Output the (x, y) coordinate of the center of the cell containing the given text.  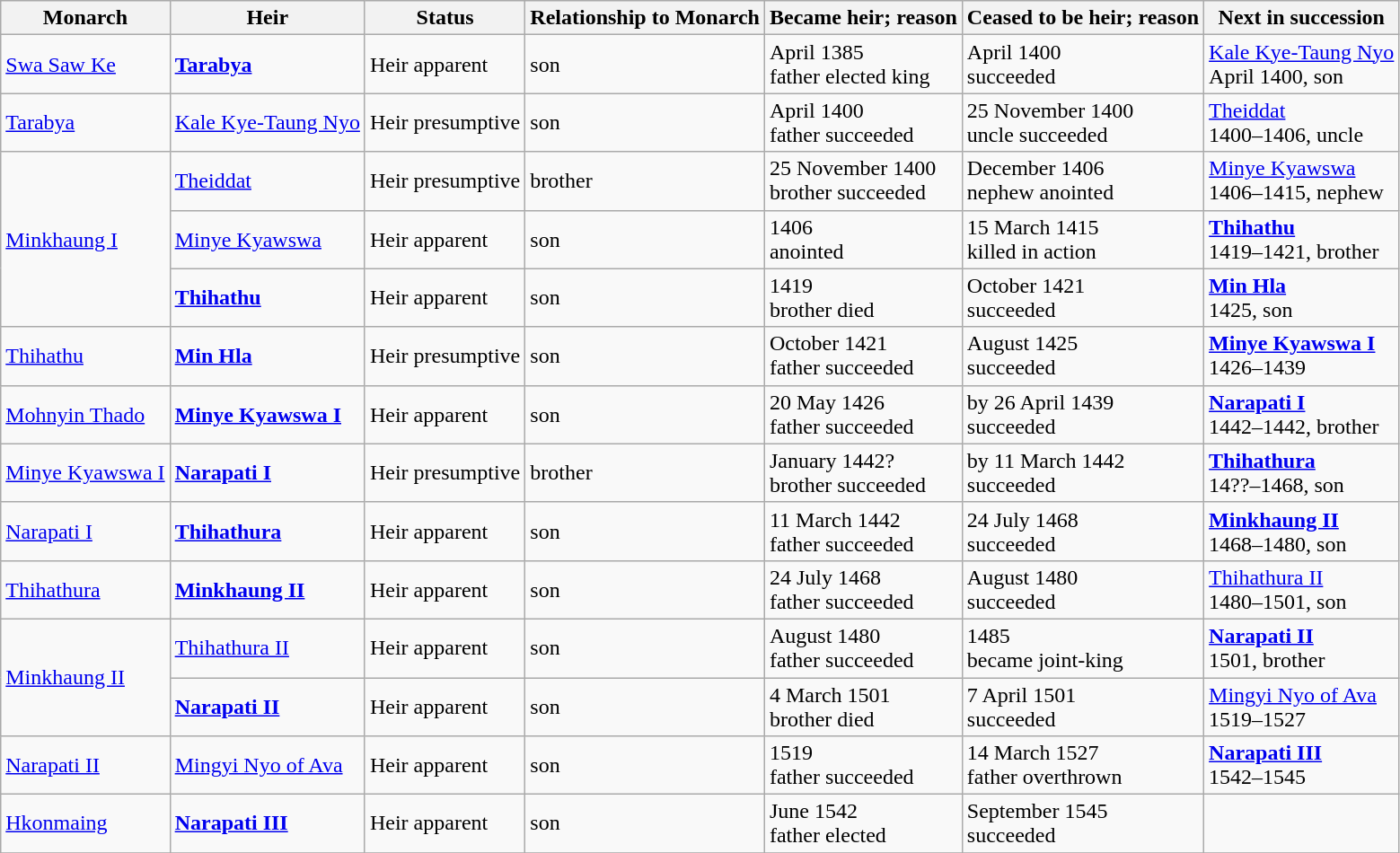
Min Hla1425, son (1302, 298)
Minye Kyawswa1406–1415, nephew (1302, 181)
October 1421succeeded (1083, 298)
Min Hla (268, 356)
Thihathura II1480–1501, son (1302, 589)
Became heir; reason (863, 18)
Next in succession (1302, 18)
December 1406nephew anointed (1083, 181)
Ceased to be heir; reason (1083, 18)
Mingyi Nyo of Ava (268, 765)
24 July 1468father succeeded (863, 589)
Thihathura II (268, 648)
Narapati III1542–1545 (1302, 765)
January 1442?brother succeeded (863, 472)
Minye Kyawswa I1426–1439 (1302, 356)
April 1400succeeded (1083, 65)
Narapati I1442–1442, brother (1302, 415)
Mingyi Nyo of Ava1519–1527 (1302, 706)
Narapati II1501, brother (1302, 648)
April 1385 father elected king (863, 65)
Mohnyin Thado (85, 415)
1419 brother died (863, 298)
25 November 1400brother succeeded (863, 181)
by 11 March 1442succeeded (1083, 472)
by 26 April 1439succeeded (1083, 415)
Kale Kye-Taung NyoApril 1400, son (1302, 65)
August 1480father succeeded (863, 648)
20 May 1426father succeeded (863, 415)
June 1542father elected (863, 824)
1519 father succeeded (863, 765)
Heir (268, 18)
25 November 1400uncle succeeded (1083, 122)
September 1545succeeded (1083, 824)
11 March 1442father succeeded (863, 532)
4 March 1501brother died (863, 706)
Monarch (85, 18)
Theiddat (268, 181)
15 March 1415killed in action (1083, 239)
Thihathu1419–1421, brother (1302, 239)
14 March 1527father overthrown (1083, 765)
August 1480succeeded (1083, 589)
Hkonmaing (85, 824)
Swa Saw Ke (85, 65)
Status (445, 18)
24 July 1468succeeded (1083, 532)
1406anointed (863, 239)
1485became joint-king (1083, 648)
October 1421father succeeded (863, 356)
Narapati III (268, 824)
August 1425succeeded (1083, 356)
7 April 1501succeeded (1083, 706)
Kale Kye-Taung Nyo (268, 122)
Minye Kyawswa (268, 239)
Minkhaung II1468–1480, son (1302, 532)
Theiddat1400–1406, uncle (1302, 122)
Thihathura14??–1468, son (1302, 472)
April 1400father succeeded (863, 122)
Relationship to Monarch (645, 18)
Minkhaung I (85, 239)
